Scan for the cell matching the given text and deliver its (X, Y) coordinate at center. 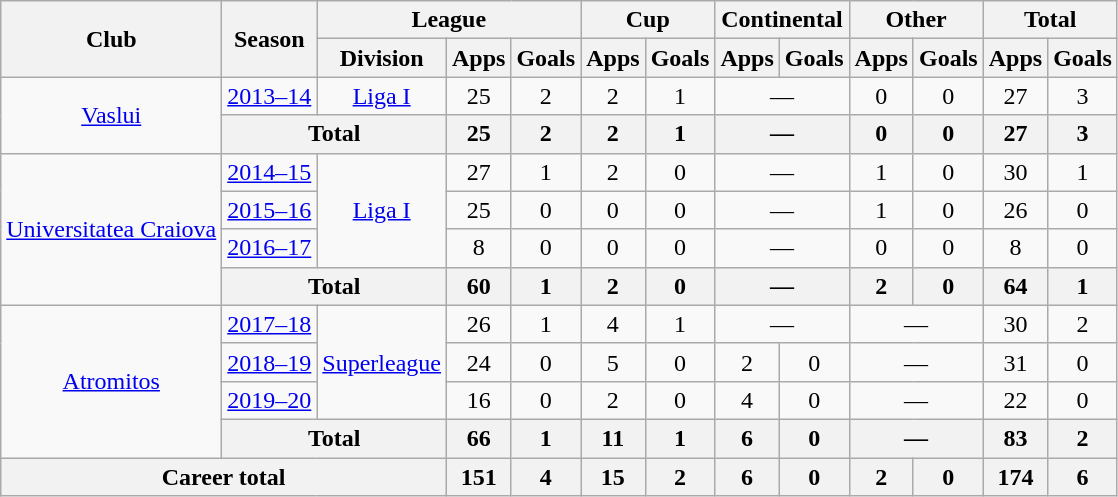
Division (382, 58)
Club (112, 39)
Other (916, 20)
2017–18 (270, 324)
15 (613, 477)
24 (478, 362)
22 (1015, 400)
Cup (648, 20)
Career total (224, 477)
Continental (782, 20)
66 (478, 438)
Atromitos (112, 381)
64 (1015, 286)
Season (270, 39)
31 (1015, 362)
Universitatea Craiova (112, 229)
2014–15 (270, 172)
5 (613, 362)
174 (1015, 477)
Superleague (382, 362)
2013–14 (270, 96)
2016–17 (270, 248)
16 (478, 400)
2015–16 (270, 210)
151 (478, 477)
2019–20 (270, 400)
83 (1015, 438)
60 (478, 286)
Vaslui (112, 115)
11 (613, 438)
League (449, 20)
2018–19 (270, 362)
